Determine the (x, y) coordinate at the center of the cell enclosing the given text.  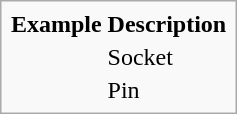
Socket (167, 57)
Pin (167, 90)
Description (167, 24)
Example (56, 24)
